Return [X, Y] of the center of cell containing provided text 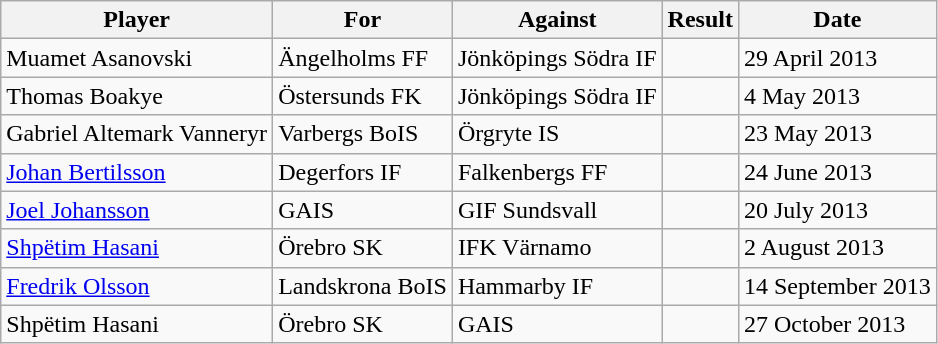
IFK Värnamo [557, 248]
Date [837, 20]
GIF Sundsvall [557, 210]
20 July 2013 [837, 210]
23 May 2013 [837, 134]
Örgryte IS [557, 134]
Player [137, 20]
14 September 2013 [837, 286]
27 October 2013 [837, 324]
Fredrik Olsson [137, 286]
Varbergs BoIS [363, 134]
Ängelholms FF [363, 58]
Joel Johansson [137, 210]
2 August 2013 [837, 248]
29 April 2013 [837, 58]
Gabriel Altemark Vanneryr [137, 134]
Against [557, 20]
Falkenbergs FF [557, 172]
Landskrona BoIS [363, 286]
Muamet Asanovski [137, 58]
Johan Bertilsson [137, 172]
24 June 2013 [837, 172]
Hammarby IF [557, 286]
Östersunds FK [363, 96]
Degerfors IF [363, 172]
4 May 2013 [837, 96]
Result [700, 20]
Thomas Boakye [137, 96]
For [363, 20]
